Extract the (x, y) coordinate from the center of the cell holding the provided text.  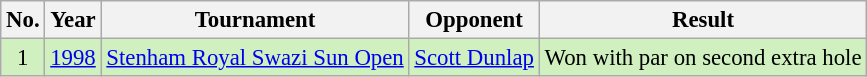
Year (73, 20)
Won with par on second extra hole (703, 58)
1998 (73, 58)
Opponent (474, 20)
1 (23, 58)
Stenham Royal Swazi Sun Open (255, 58)
Result (703, 20)
Scott Dunlap (474, 58)
Tournament (255, 20)
No. (23, 20)
